From the cell containing the given text, extract its center point as (X, Y) coordinate. 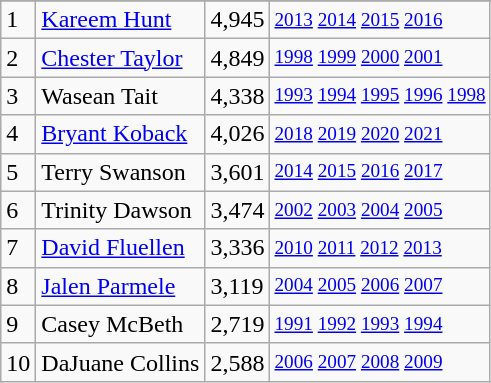
2,588 (238, 362)
Bryant Koback (120, 134)
2014 2015 2016 2017 (380, 172)
2004 2005 2006 2007 (380, 286)
1998 1999 2000 2001 (380, 58)
2,719 (238, 324)
8 (18, 286)
4 (18, 134)
1991 1992 1993 1994 (380, 324)
4,338 (238, 96)
3,119 (238, 286)
Wasean Tait (120, 96)
6 (18, 210)
2002 2003 2004 2005 (380, 210)
Chester Taylor (120, 58)
4,026 (238, 134)
Trinity Dawson (120, 210)
3,474 (238, 210)
4,849 (238, 58)
9 (18, 324)
4,945 (238, 20)
DaJuane Collins (120, 362)
1 (18, 20)
10 (18, 362)
2018 2019 2020 2021 (380, 134)
Jalen Parmele (120, 286)
2006 2007 2008 2009 (380, 362)
7 (18, 248)
3 (18, 96)
Terry Swanson (120, 172)
2010 2011 2012 2013 (380, 248)
Casey McBeth (120, 324)
5 (18, 172)
1993 1994 1995 1996 1998 (380, 96)
David Fluellen (120, 248)
Kareem Hunt (120, 20)
2013 2014 2015 2016 (380, 20)
3,601 (238, 172)
2 (18, 58)
3,336 (238, 248)
